Capture the cell that displays the provided text and extract its (X, Y) central coordinate. 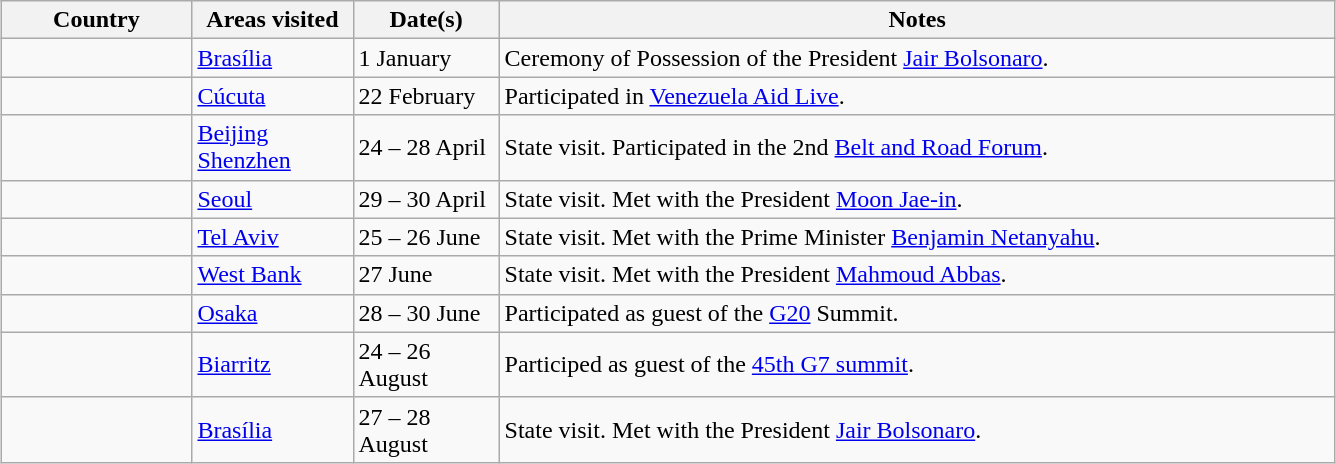
Tel Aviv (272, 237)
Biarritz (272, 364)
22 February (426, 96)
BeijingShenzhen (272, 148)
Seoul (272, 199)
27 June (426, 275)
Date(s) (426, 20)
State visit. Met with the President Jair Bolsonaro. (917, 430)
27 – 28 August (426, 430)
Ceremony of Possession of the President Jair Bolsonaro. (917, 58)
Country (96, 20)
29 – 30 April (426, 199)
24 – 28 April (426, 148)
25 – 26 June (426, 237)
24 – 26 August (426, 364)
Participed as guest of the 45th G7 summit. (917, 364)
Participated as guest of the G20 Summit. (917, 313)
Areas visited (272, 20)
West Bank (272, 275)
State visit. Met with the President Moon Jae-in. (917, 199)
1 January (426, 58)
Notes (917, 20)
Cúcuta (272, 96)
Osaka (272, 313)
State visit. Met with the President Mahmoud Abbas. (917, 275)
28 – 30 June (426, 313)
State visit. Participated in the 2nd Belt and Road Forum. (917, 148)
Participated in Venezuela Aid Live. (917, 96)
State visit. Met with the Prime Minister Benjamin Netanyahu. (917, 237)
